Locate the cell with the specified text and output its (x, y) center coordinate. 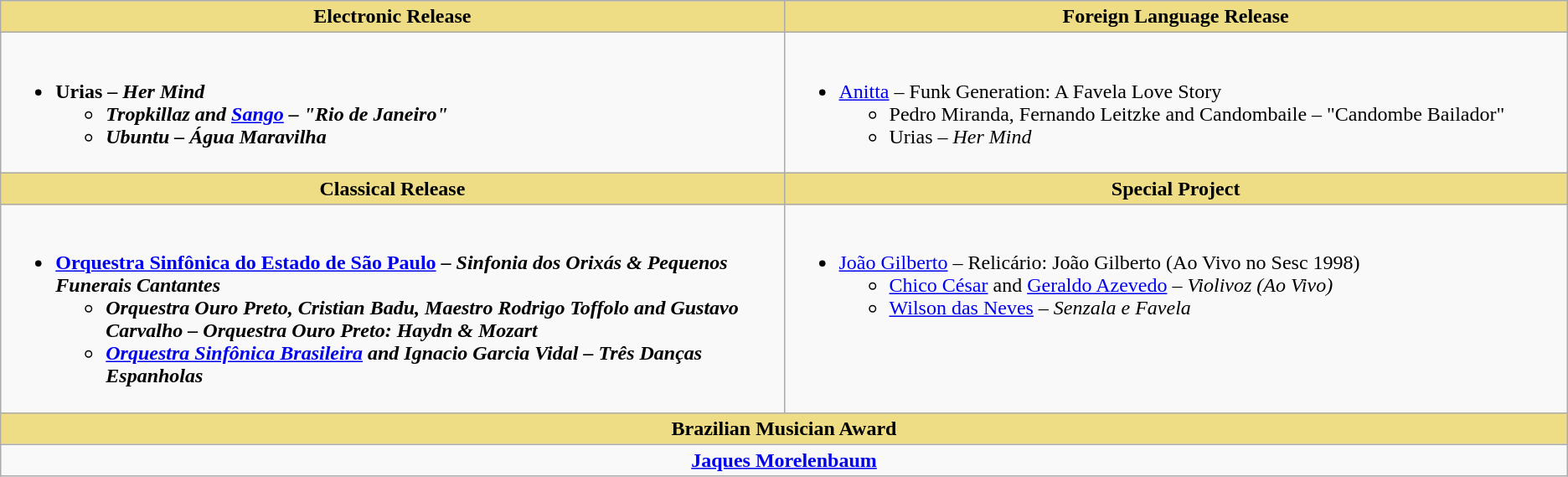
Foreign Language Release (1176, 17)
Electronic Release (392, 17)
Urias – Her MindTropkillaz and Sango – "Rio de Janeiro"Ubuntu – Água Maravilha (392, 102)
Anitta – Funk Generation: A Favela Love StoryPedro Miranda, Fernando Leitzke and Candombaile – "Candombe Bailador"Urias – Her Mind (1176, 102)
Brazilian Musician Award (784, 428)
Classical Release (392, 189)
Jaques Morelenbaum (784, 460)
Special Project (1176, 189)
